Capture the cell that displays the provided text and extract its [x, y] central coordinate. 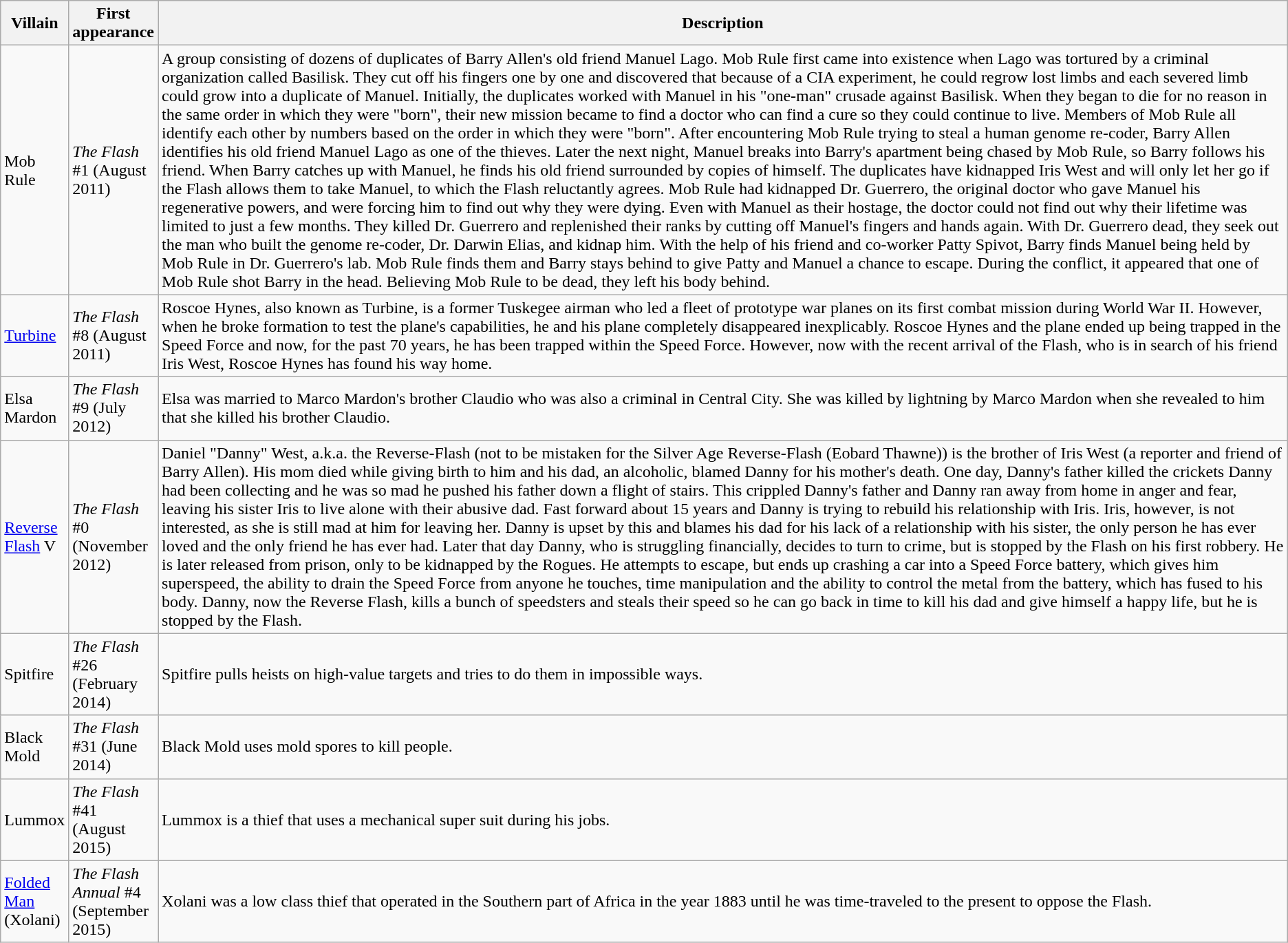
Spitfire pulls heists on high-value targets and tries to do them in impossible ways. [723, 675]
Villain [34, 23]
The Flash #9 (July 2012) [114, 408]
The Flash #1 (August 2011) [114, 170]
Turbine [34, 336]
Lummox is a thief that uses a mechanical super suit during his jobs. [723, 819]
The Flash #8 (August 2011) [114, 336]
Folded Man (Xolani) [34, 902]
Description [723, 23]
Black Mold uses mold spores to kill people. [723, 747]
Lummox [34, 819]
Reverse Flash V [34, 537]
Spitfire [34, 675]
The Flash #26 (February 2014) [114, 675]
Mob Rule [34, 170]
Elsa Mardon [34, 408]
Black Mold [34, 747]
The Flash #0 (November 2012) [114, 537]
First appearance [114, 23]
The Flash #41 (August 2015) [114, 819]
The Flash #31 (June 2014) [114, 747]
The Flash Annual #4 (September 2015) [114, 902]
